Return the [X, Y] coordinate for the center point of the cell that contains the specified text.  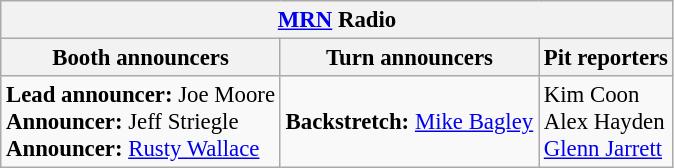
Kim CoonAlex HaydenGlenn Jarrett [606, 122]
MRN Radio [338, 20]
Booth announcers [141, 58]
Lead announcer: Joe MooreAnnouncer: Jeff StriegleAnnouncer: Rusty Wallace [141, 122]
Backstretch: Mike Bagley [409, 122]
Pit reporters [606, 58]
Turn announcers [409, 58]
